Locate the cell with the specified text and output its (x, y) center coordinate. 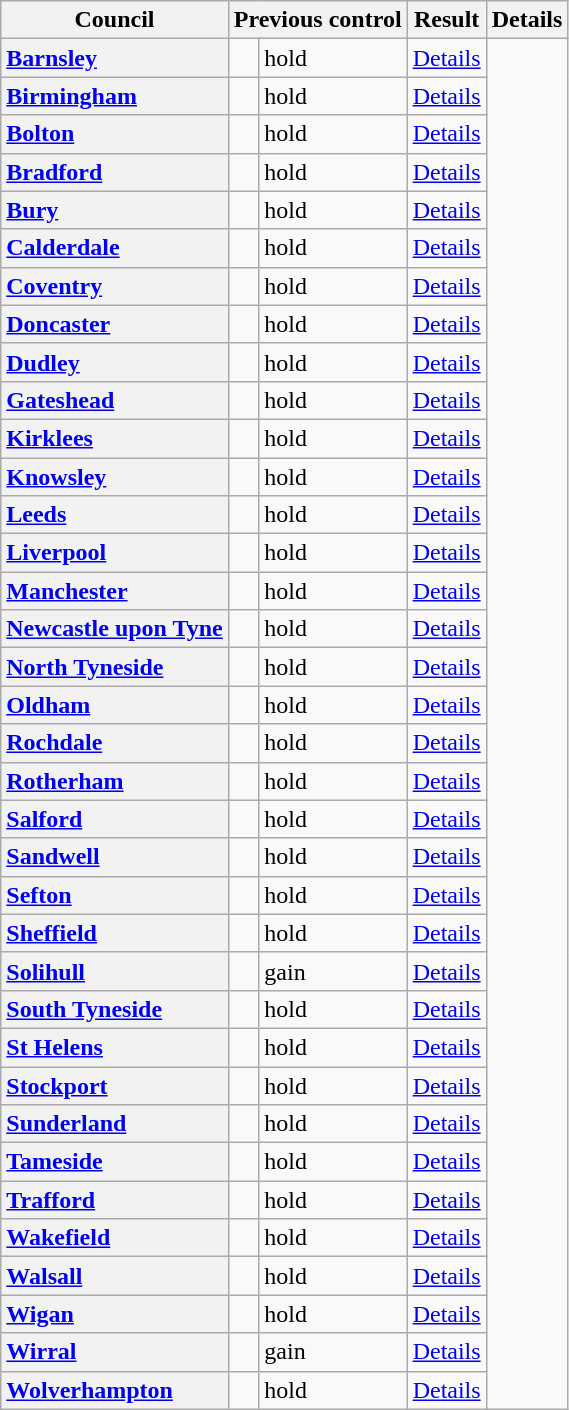
Bradford (115, 172)
Trafford (115, 1200)
Wolverhampton (115, 1390)
Result (446, 20)
Oldham (115, 705)
Tameside (115, 1162)
Rotherham (115, 781)
Manchester (115, 591)
Calderdale (115, 248)
Bolton (115, 134)
Walsall (115, 1276)
Salford (115, 819)
Wirral (115, 1352)
Barnsley (115, 58)
Newcastle upon Tyne (115, 629)
Sunderland (115, 1124)
Sandwell (115, 857)
Sheffield (115, 933)
Sefton (115, 895)
Liverpool (115, 553)
Council (115, 20)
Leeds (115, 515)
Gateshead (115, 400)
Rochdale (115, 743)
Knowsley (115, 477)
North Tyneside (115, 667)
Solihull (115, 971)
Stockport (115, 1085)
Birmingham (115, 96)
Kirklees (115, 438)
Previous control (318, 20)
Bury (115, 210)
Doncaster (115, 324)
Wakefield (115, 1238)
St Helens (115, 1047)
South Tyneside (115, 1009)
Dudley (115, 362)
Coventry (115, 286)
Wigan (115, 1314)
